Search for the cell housing the specified text and yield its (x, y) center coordinate. 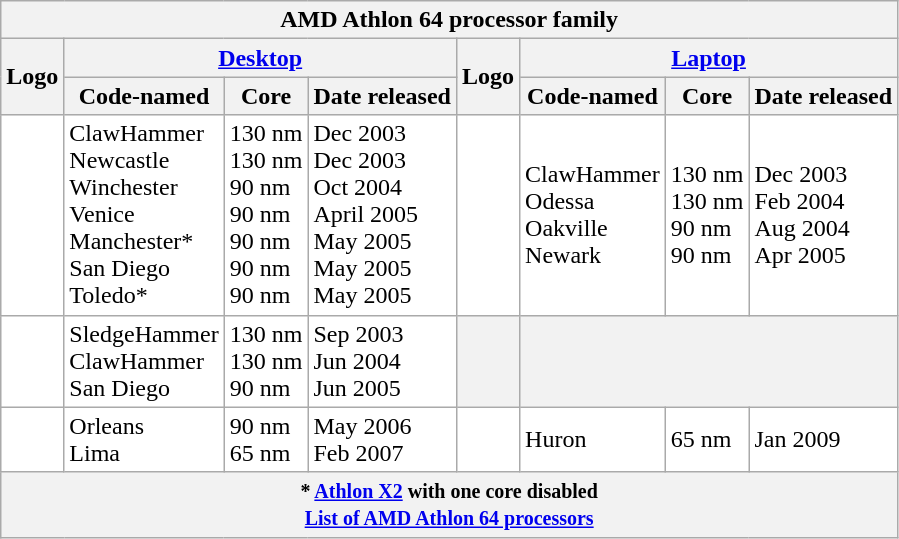
130 nm130 nm90 nm90 nm90 nm90 nm90 nm (266, 215)
130 nm130 nm90 nm (266, 361)
May 2006Feb 2007 (382, 440)
ClawHammerOdessaOakvilleNewark (593, 215)
SledgeHammerClawHammerSan Diego (144, 361)
OrleansLima (144, 440)
Huron (593, 440)
* Athlon X2 with one core disabledList of AMD Athlon 64 processors (450, 504)
90 nm65 nm (266, 440)
ClawHammerNewcastleWinchesterVeniceManchester*San DiegoToledo* (144, 215)
Dec 2003Dec 2003Oct 2004April 2005May 2005May 2005May 2005 (382, 215)
Laptop (709, 58)
Dec 2003Feb 2004Aug 2004Apr 2005 (824, 215)
Sep 2003Jun 2004Jun 2005 (382, 361)
Jan 2009 (824, 440)
65 nm (707, 440)
Desktop (260, 58)
AMD Athlon 64 processor family (450, 20)
130 nm130 nm90 nm90 nm (707, 215)
